Return the [x, y] coordinate for the center point of the cell that contains the specified text.  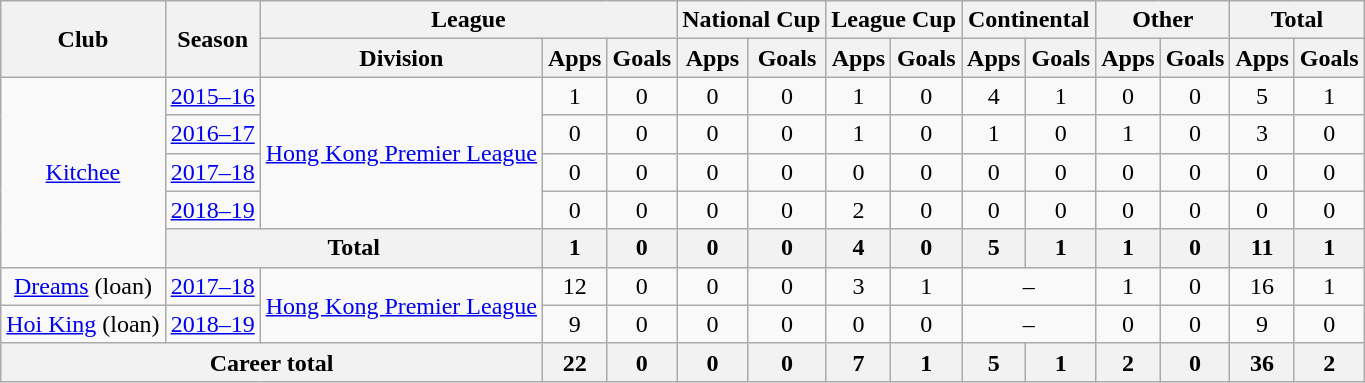
Dreams (loan) [83, 286]
National Cup [752, 20]
Continental [1029, 20]
Division [401, 58]
2015–16 [212, 96]
16 [1262, 286]
12 [575, 286]
11 [1262, 248]
Season [212, 39]
22 [575, 362]
36 [1262, 362]
League Cup [894, 20]
Career total [272, 362]
Other [1163, 20]
Club [83, 39]
2016–17 [212, 134]
Kitchee [83, 172]
League [468, 20]
Hoi King (loan) [83, 324]
7 [858, 362]
